Return the [x, y] coordinate for the center point of the cell that contains the specified text.  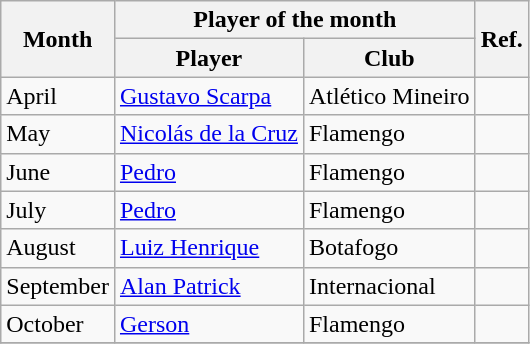
Botafogo [389, 248]
Player [208, 58]
June [58, 172]
Alan Patrick [208, 286]
Gustavo Scarpa [208, 96]
Atlético Mineiro [389, 96]
Luiz Henrique [208, 248]
July [58, 210]
May [58, 134]
Internacional [389, 286]
Month [58, 39]
September [58, 286]
October [58, 324]
Club [389, 58]
April [58, 96]
Gerson [208, 324]
August [58, 248]
Nicolás de la Cruz [208, 134]
Player of the month [294, 20]
Ref. [502, 39]
